Return the (X, Y) coordinate for the center point of the cell that contains the specified text.  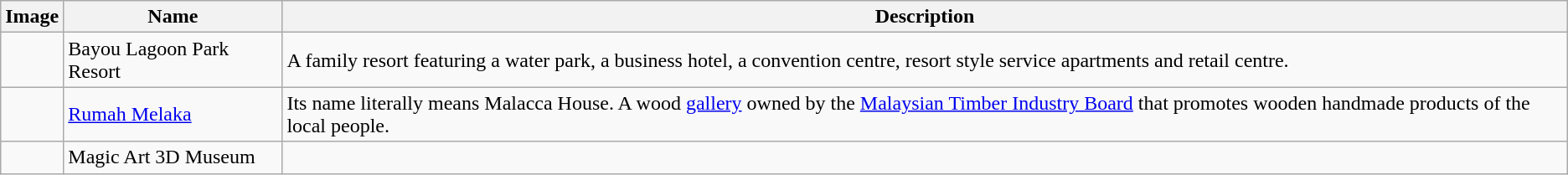
Magic Art 3D Museum (173, 157)
Rumah Melaka (173, 114)
Description (925, 17)
A family resort featuring a water park, a business hotel, a convention centre, resort style service apartments and retail centre. (925, 60)
Bayou Lagoon Park Resort (173, 60)
Name (173, 17)
Image (32, 17)
